Pinpoint the cell where the given text exists, returning its (X, Y) midpoint coordinate. 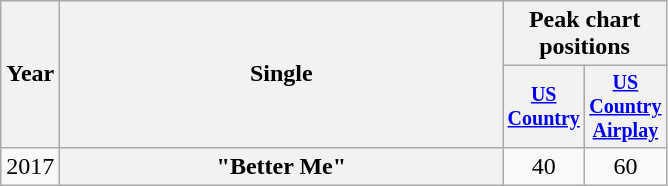
60 (626, 166)
2017 (30, 166)
"Better Me" (282, 166)
Single (282, 74)
Year (30, 74)
US Country Airplay (626, 106)
40 (544, 166)
Peak chart positions (584, 34)
US Country (544, 106)
